For the text-containing cell, return its midpoint in (x, y) coordinate format. 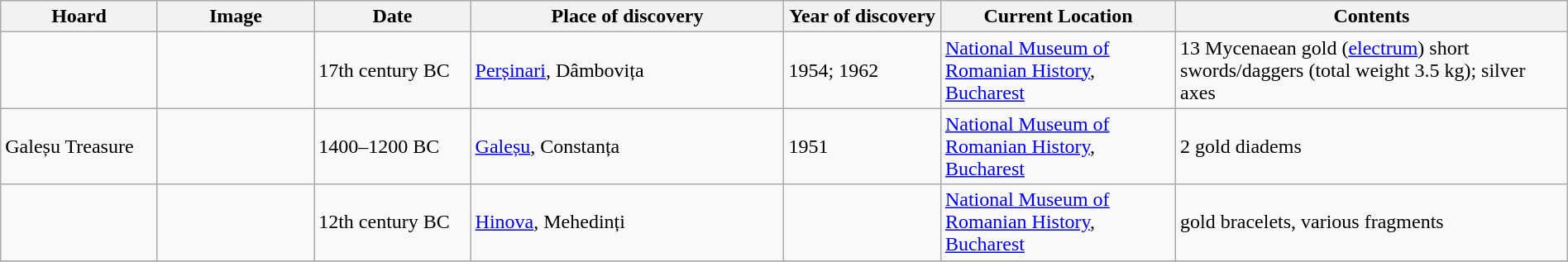
Hoard (79, 17)
1400–1200 BC (392, 146)
gold bracelets, various fragments (1372, 222)
1954; 1962 (862, 70)
13 Mycenaean gold (electrum) short swords/daggers (total weight 3.5 kg); silver axes (1372, 70)
Date (392, 17)
17th century BC (392, 70)
Image (235, 17)
12th century BC (392, 222)
1951 (862, 146)
Galeșu, Constanța (627, 146)
Contents (1372, 17)
2 gold diadems (1372, 146)
Hinova, Mehedinți (627, 222)
Perșinari, Dâmbovița (627, 70)
Year of discovery (862, 17)
Current Location (1058, 17)
Galeșu Treasure (79, 146)
Place of discovery (627, 17)
